Return (X, Y) of the center of cell containing provided text 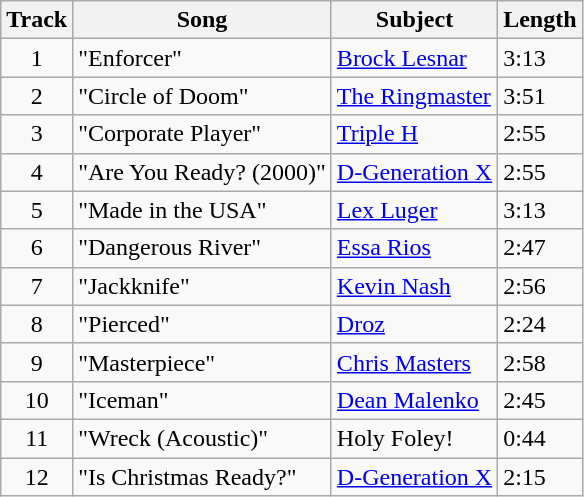
10 (37, 400)
"Is Christmas Ready?" (202, 477)
3 (37, 134)
"Enforcer" (202, 58)
11 (37, 438)
Subject (414, 20)
8 (37, 324)
2:45 (540, 400)
2:56 (540, 286)
1 (37, 58)
2:47 (540, 248)
7 (37, 286)
4 (37, 172)
Track (37, 20)
Song (202, 20)
Chris Masters (414, 362)
Kevin Nash (414, 286)
Droz (414, 324)
"Circle of Doom" (202, 96)
12 (37, 477)
Holy Foley! (414, 438)
"Wreck (Acoustic)" (202, 438)
"Masterpiece" (202, 362)
"Iceman" (202, 400)
0:44 (540, 438)
Essa Rios (414, 248)
2:15 (540, 477)
9 (37, 362)
Dean Malenko (414, 400)
"Pierced" (202, 324)
Length (540, 20)
2:58 (540, 362)
"Dangerous River" (202, 248)
Triple H (414, 134)
2:24 (540, 324)
Brock Lesnar (414, 58)
3:51 (540, 96)
"Jackknife" (202, 286)
"Are You Ready? (2000)" (202, 172)
The Ringmaster (414, 96)
"Made in the USA" (202, 210)
Lex Luger (414, 210)
2 (37, 96)
"Corporate Player" (202, 134)
5 (37, 210)
6 (37, 248)
